Find where the given text appears and provide that cell's center as (x, y) coordinate. 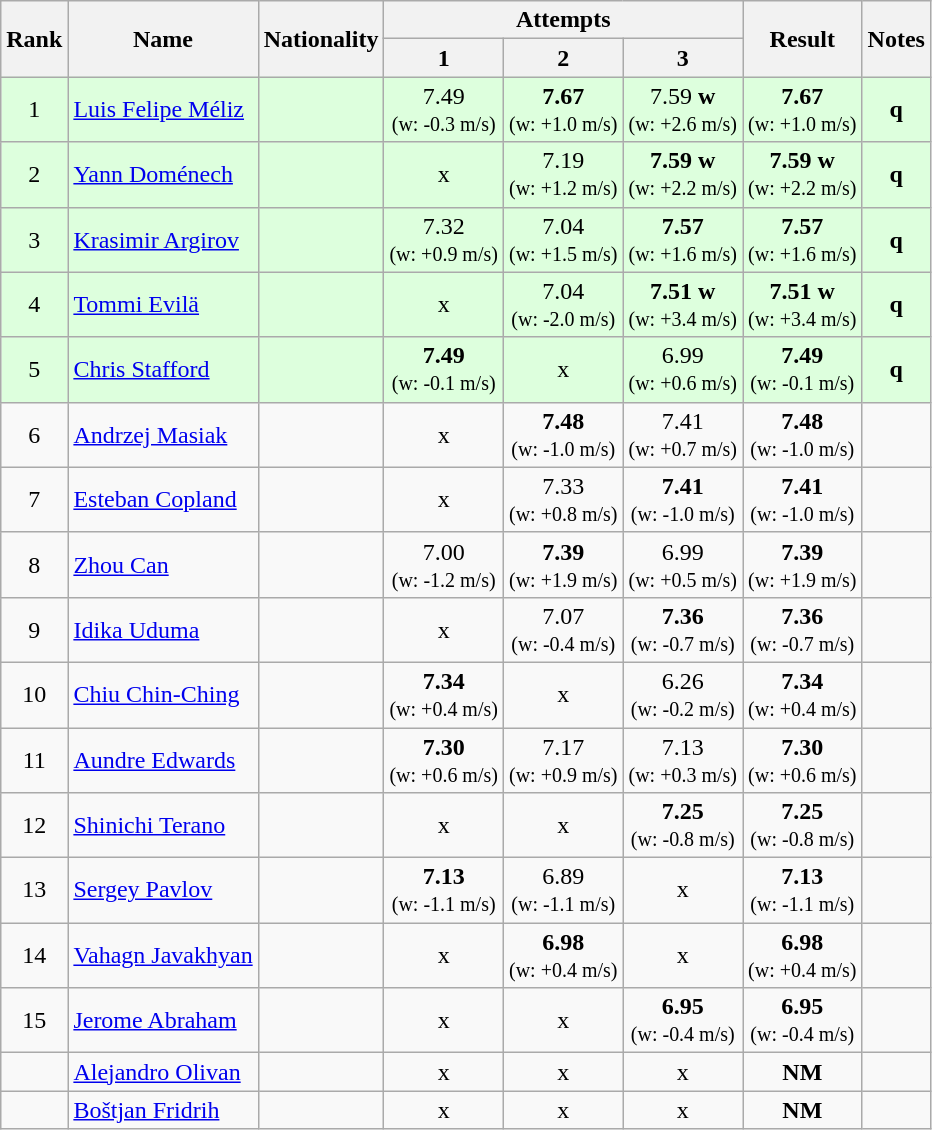
10 (34, 694)
Andrzej Masiak (163, 434)
7.33(w: +0.8 m/s) (563, 500)
7.04(w: -2.0 m/s) (563, 304)
Boštjan Fridrih (163, 1110)
Krasimir Argirov (163, 240)
Luis Felipe Méliz (163, 110)
7.13(w: +0.3 m/s) (683, 760)
6.98 (w: +0.4 m/s) (803, 956)
7.17(w: +0.9 m/s) (563, 760)
7.59 w (w: +2.6 m/s) (683, 110)
Aundre Edwards (163, 760)
6.99(w: +0.6 m/s) (683, 370)
6.99(w: +0.5 m/s) (683, 564)
Shinichi Terano (163, 826)
4 (34, 304)
7.41(w: +0.7 m/s) (683, 434)
7.00(w: -1.2 m/s) (444, 564)
Alejandro Olivan (163, 1072)
7.49(w: -0.1 m/s) (444, 370)
7.36(w: -0.7 m/s) (683, 630)
7.25(w: -0.8 m/s) (683, 826)
7.30(w: +0.6 m/s) (444, 760)
7 (34, 500)
7.41(w: -1.0 m/s) (683, 500)
7.30 (w: +0.6 m/s) (803, 760)
7.48 (w: -1.0 m/s) (803, 434)
7.49 (w: -0.1 m/s) (803, 370)
7.41 (w: -1.0 m/s) (803, 500)
7.39 (w: +1.9 m/s) (803, 564)
7.32(w: +0.9 m/s) (444, 240)
7.67 (w: +1.0 m/s) (803, 110)
11 (34, 760)
6.26(w: -0.2 m/s) (683, 694)
7.49(w: -0.3 m/s) (444, 110)
Chris Stafford (163, 370)
14 (34, 956)
9 (34, 630)
Attempts (564, 20)
8 (34, 564)
Yann Doménech (163, 174)
Tommi Evilä (163, 304)
5 (34, 370)
Sergey Pavlov (163, 890)
7.67(w: +1.0 m/s) (563, 110)
7.57 (w: +1.6 m/s) (803, 240)
7.04(w: +1.5 m/s) (563, 240)
7.13 (w: -1.1 m/s) (803, 890)
Name (163, 39)
Rank (34, 39)
Chiu Chin-Ching (163, 694)
7.13(w: -1.1 m/s) (444, 890)
7.39(w: +1.9 m/s) (563, 564)
7.36 (w: -0.7 m/s) (803, 630)
7.34 (w: +0.4 m/s) (803, 694)
6 (34, 434)
Notes (896, 39)
15 (34, 1020)
6.95(w: -0.4 m/s) (683, 1020)
6.89(w: -1.1 m/s) (563, 890)
Nationality (321, 39)
Esteban Copland (163, 500)
12 (34, 826)
13 (34, 890)
7.48(w: -1.0 m/s) (563, 434)
6.95 (w: -0.4 m/s) (803, 1020)
Result (803, 39)
7.25 (w: -0.8 m/s) (803, 826)
7.19(w: +1.2 m/s) (563, 174)
Vahagn Javakhyan (163, 956)
Zhou Can (163, 564)
7.07(w: -0.4 m/s) (563, 630)
7.57(w: +1.6 m/s) (683, 240)
6.98(w: +0.4 m/s) (563, 956)
Jerome Abraham (163, 1020)
Idika Uduma (163, 630)
7.34(w: +0.4 m/s) (444, 694)
